Scan for the cell matching the given text and deliver its [x, y] coordinate at center. 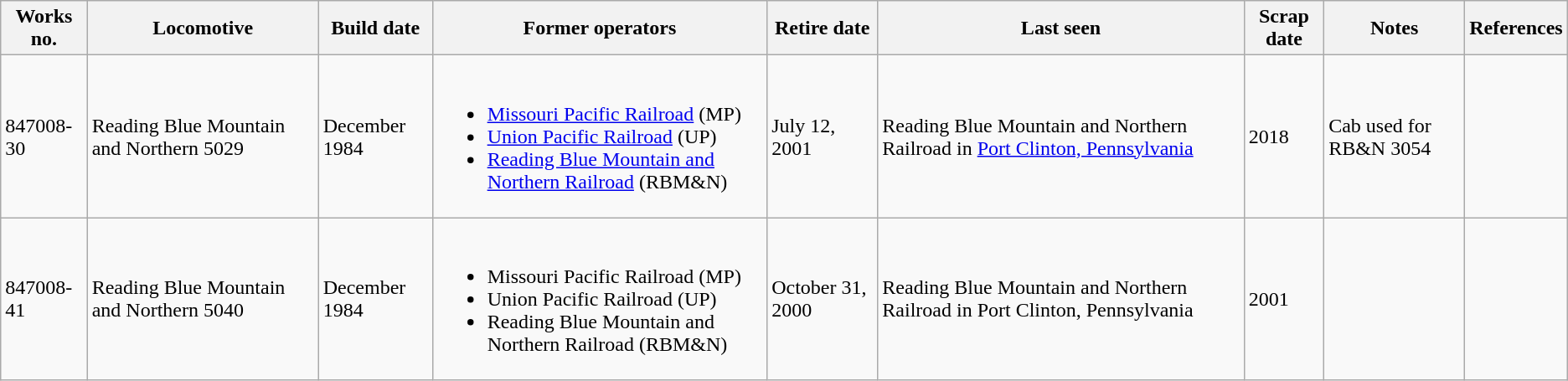
2018 [1283, 136]
Locomotive [203, 28]
Reading Blue Mountain and Northern 5029 [203, 136]
References [1516, 28]
847008-30 [44, 136]
Last seen [1060, 28]
Retire date [823, 28]
Works no. [44, 28]
July 12, 2001 [823, 136]
Reading Blue Mountain and Northern 5040 [203, 299]
October 31, 2000 [823, 299]
Former operators [600, 28]
847008-41 [44, 299]
Cab used for RB&N 3054 [1395, 136]
2001 [1283, 299]
Scrap date [1283, 28]
Notes [1395, 28]
Build date [375, 28]
